For the text-containing cell, return its midpoint in [X, Y] coordinate format. 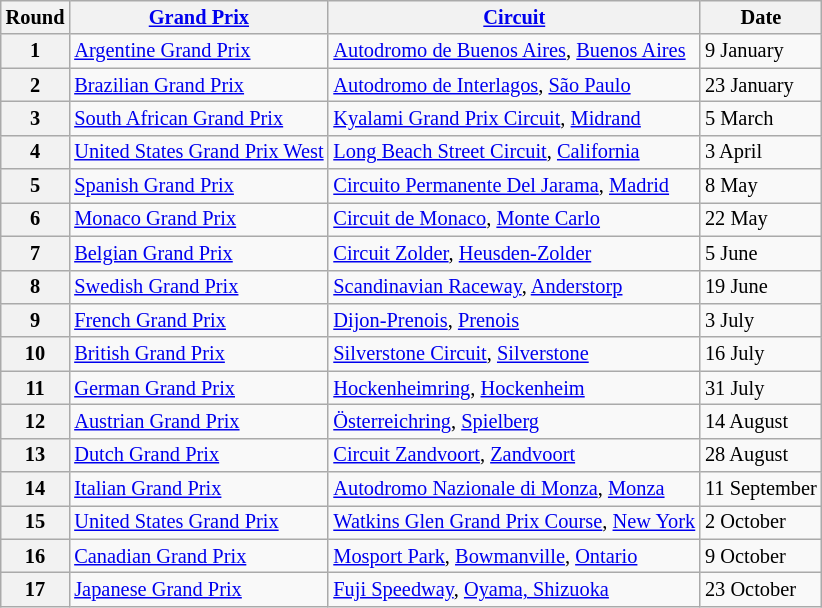
Spanish Grand Prix [198, 186]
Circuit [514, 17]
Circuito Permanente Del Jarama, Madrid [514, 186]
Hockenheimring, Hockenheim [514, 388]
Date [761, 17]
British Grand Prix [198, 354]
3 [36, 118]
28 August [761, 455]
Brazilian Grand Prix [198, 85]
Silverstone Circuit, Silverstone [514, 354]
6 [36, 219]
Monaco Grand Prix [198, 219]
Austrian Grand Prix [198, 421]
United States Grand Prix West [198, 152]
17 [36, 589]
Circuit de Monaco, Monte Carlo [514, 219]
10 [36, 354]
14 August [761, 421]
Autodromo de Buenos Aires, Buenos Aires [514, 51]
23 October [761, 589]
19 June [761, 287]
22 May [761, 219]
3 April [761, 152]
Argentine Grand Prix [198, 51]
8 May [761, 186]
23 January [761, 85]
Circuit Zandvoort, Zandvoort [514, 455]
Swedish Grand Prix [198, 287]
Watkins Glen Grand Prix Course, New York [514, 522]
15 [36, 522]
2 October [761, 522]
13 [36, 455]
Italian Grand Prix [198, 489]
9 [36, 320]
1 [36, 51]
French Grand Prix [198, 320]
Österreichring, Spielberg [514, 421]
14 [36, 489]
Kyalami Grand Prix Circuit, Midrand [514, 118]
Dijon-Prenois, Prenois [514, 320]
Round [36, 17]
2 [36, 85]
4 [36, 152]
Fuji Speedway, Oyama, Shizuoka [514, 589]
5 March [761, 118]
9 October [761, 556]
South African Grand Prix [198, 118]
5 [36, 186]
Scandinavian Raceway, Anderstorp [514, 287]
Autodromo Nazionale di Monza, Monza [514, 489]
16 [36, 556]
Japanese Grand Prix [198, 589]
8 [36, 287]
Mosport Park, Bowmanville, Ontario [514, 556]
Canadian Grand Prix [198, 556]
7 [36, 253]
11 [36, 388]
31 July [761, 388]
German Grand Prix [198, 388]
Dutch Grand Prix [198, 455]
United States Grand Prix [198, 522]
Circuit Zolder, Heusden-Zolder [514, 253]
16 July [761, 354]
Belgian Grand Prix [198, 253]
11 September [761, 489]
9 January [761, 51]
12 [36, 421]
3 July [761, 320]
Grand Prix [198, 17]
Autodromo de Interlagos, São Paulo [514, 85]
Long Beach Street Circuit, California [514, 152]
5 June [761, 253]
